Provide the (x, y) coordinate of the cell's center where the given text is located.  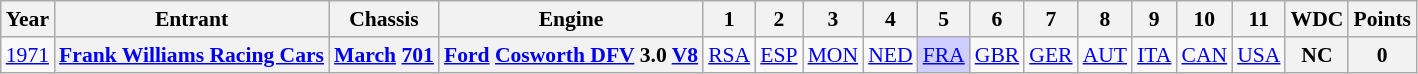
Frank Williams Racing Cars (192, 55)
3 (834, 19)
ITA (1154, 55)
Engine (571, 19)
11 (1258, 19)
RSA (729, 55)
9 (1154, 19)
1971 (28, 55)
6 (998, 19)
WDC (1316, 19)
Ford Cosworth DFV 3.0 V8 (571, 55)
4 (890, 19)
8 (1105, 19)
FRA (944, 55)
0 (1382, 55)
GER (1050, 55)
Entrant (192, 19)
7 (1050, 19)
NC (1316, 55)
AUT (1105, 55)
Points (1382, 19)
March 701 (384, 55)
Year (28, 19)
NED (890, 55)
10 (1204, 19)
1 (729, 19)
CAN (1204, 55)
MON (834, 55)
2 (778, 19)
ESP (778, 55)
GBR (998, 55)
USA (1258, 55)
5 (944, 19)
Chassis (384, 19)
